Extract the (X, Y) coordinate from the center of the cell holding the provided text.  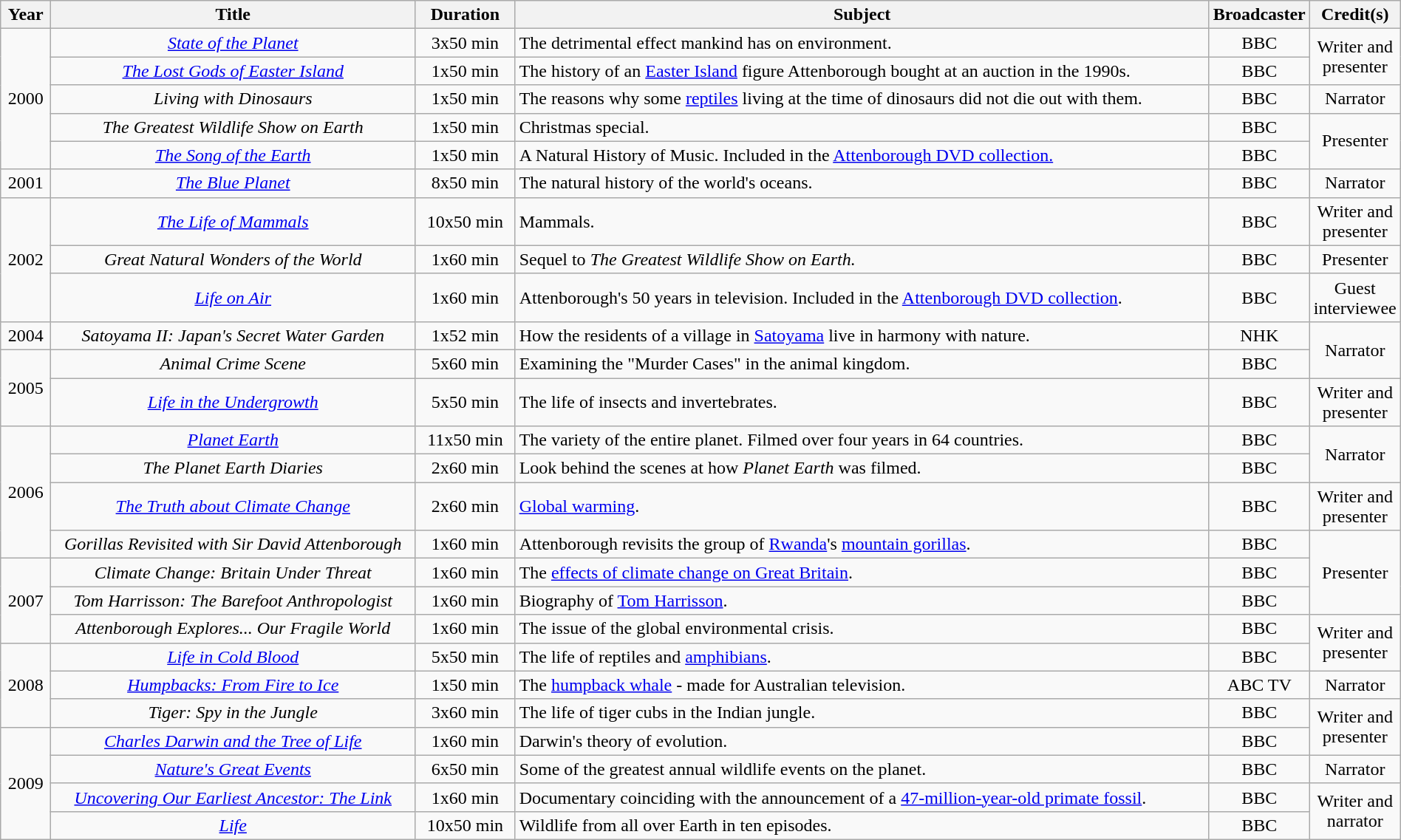
How the residents of a village in Satoyama live in harmony with nature. (862, 335)
Planet Earth (234, 440)
The Greatest Wildlife Show on Earth (234, 127)
Tiger: Spy in the Jungle (234, 713)
The Lost Gods of Easter Island (234, 71)
Guest interviewee (1355, 297)
The life of tiger cubs in the Indian jungle. (862, 713)
Biography of Tom Harrisson. (862, 601)
Year (26, 15)
2009 (26, 783)
The Life of Mammals (234, 222)
11x50 min (466, 440)
Documentary coinciding with the announcement of a 47-million-year-old primate fossil. (862, 797)
8x50 min (466, 183)
Some of the greatest annual wildlife events on the planet. (862, 769)
The Truth about Climate Change (234, 507)
Life on Air (234, 297)
Gorillas Revisited with Sir David Attenborough (234, 544)
2008 (26, 685)
Subject (862, 15)
The history of an Easter Island figure Attenborough bought at an auction in the 1990s. (862, 71)
Broadcaster (1259, 15)
Look behind the scenes at how Planet Earth was filmed. (862, 468)
5x60 min (466, 363)
Life in Cold Blood (234, 657)
The detrimental effect mankind has on environment. (862, 43)
ABC TV (1259, 685)
State of the Planet (234, 43)
Animal Crime Scene (234, 363)
2000 (26, 99)
Writer and narrator (1355, 811)
Nature's Great Events (234, 769)
Life (234, 825)
The Planet Earth Diaries (234, 468)
Title (234, 15)
Global warming. (862, 507)
Christmas special. (862, 127)
Attenborough revisits the group of Rwanda's mountain gorillas. (862, 544)
The natural history of the world's oceans. (862, 183)
The Blue Planet (234, 183)
Sequel to The Greatest Wildlife Show on Earth. (862, 259)
Darwin's theory of evolution. (862, 741)
Humpbacks: From Fire to Ice (234, 685)
Charles Darwin and the Tree of Life (234, 741)
2004 (26, 335)
Tom Harrisson: The Barefoot Anthropologist (234, 601)
Duration (466, 15)
Examining the "Murder Cases" in the animal kingdom. (862, 363)
Credit(s) (1355, 15)
The reasons why some reptiles living at the time of dinosaurs did not die out with them. (862, 99)
Life in the Undergrowth (234, 402)
2002 (26, 259)
Attenborough Explores... Our Fragile World (234, 629)
2001 (26, 183)
3x60 min (466, 713)
3x50 min (466, 43)
2007 (26, 601)
Climate Change: Britain Under Threat (234, 573)
The life of reptiles and amphibians. (862, 657)
The effects of climate change on Great Britain. (862, 573)
Uncovering Our Earliest Ancestor: The Link (234, 797)
The issue of the global environmental crisis. (862, 629)
Wildlife from all over Earth in ten episodes. (862, 825)
Satoyama II: Japan's Secret Water Garden (234, 335)
NHK (1259, 335)
The variety of the entire planet. Filmed over four years in 64 countries. (862, 440)
1x52 min (466, 335)
2005 (26, 387)
Attenborough's 50 years in television. Included in the Attenborough DVD collection. (862, 297)
The life of insects and invertebrates. (862, 402)
6x50 min (466, 769)
Living with Dinosaurs (234, 99)
The Song of the Earth (234, 155)
The humpback whale - made for Australian television. (862, 685)
Great Natural Wonders of the World (234, 259)
2006 (26, 492)
Mammals. (862, 222)
A Natural History of Music. Included in the Attenborough DVD collection. (862, 155)
